Provide the (X, Y) coordinate of the cell's center where the given text is located.  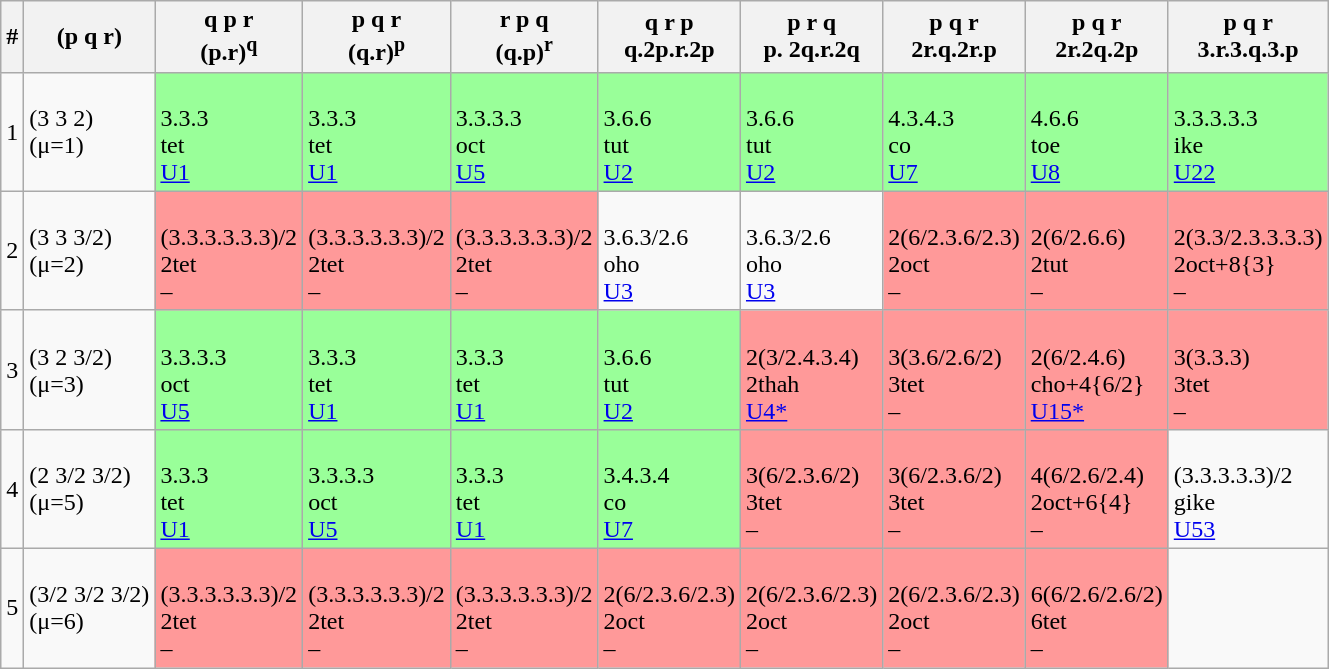
4.3.4.3coU7 (954, 132)
p q r3.r.3.q.3.p (1248, 37)
3(3.3.3)3tet– (1248, 370)
3(3.6/2.6/2)3tet– (954, 370)
4(6/2.6/2.4)2oct+6{4}– (1096, 488)
3.3.3.3.3ikeU22 (1248, 132)
4 (12, 488)
2(3/2.4.3.4)2thahU4* (811, 370)
3.4.3.4coU7 (669, 488)
6(6/2.6/2.6/2)6tet– (1096, 608)
(3 2 3/2)(μ=3) (90, 370)
p q r(q.r)p (377, 37)
4.6.6toeU8 (1096, 132)
2(6/2.6.6)2tut– (1096, 250)
(p q r) (90, 37)
2(3.3/2.3.3.3.3)2oct+8{3}– (1248, 250)
5 (12, 608)
# (12, 37)
q p r(p.r)q (229, 37)
2(6/2.4.6)cho+4{6/2}U15* (1096, 370)
(3.3.3.3.3)/2gikeU53 (1248, 488)
1 (12, 132)
3 (12, 370)
p q r2r.q.2r.p (954, 37)
2 (12, 250)
(3 3 3/2)(μ=2) (90, 250)
p q r 2r.2q.2p (1096, 37)
q r pq.2p.r.2p (669, 37)
r p q(q.p)r (524, 37)
(2 3/2 3/2)(μ=5) (90, 488)
(3/2 3/2 3/2)(μ=6) (90, 608)
(3 3 2)(μ=1) (90, 132)
p r qp. 2q.r.2q (811, 37)
